Detect which cell encompasses the target text, then output its [X, Y] center coordinate. 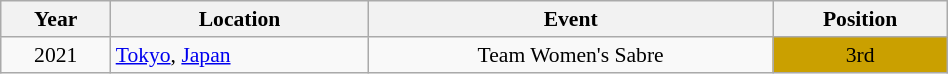
3rd [860, 55]
Location [240, 19]
Team Women's Sabre [570, 55]
Tokyo, Japan [240, 55]
Position [860, 19]
Year [56, 19]
2021 [56, 55]
Event [570, 19]
